Extract the (X, Y) coordinate from the center of the cell holding the provided text.  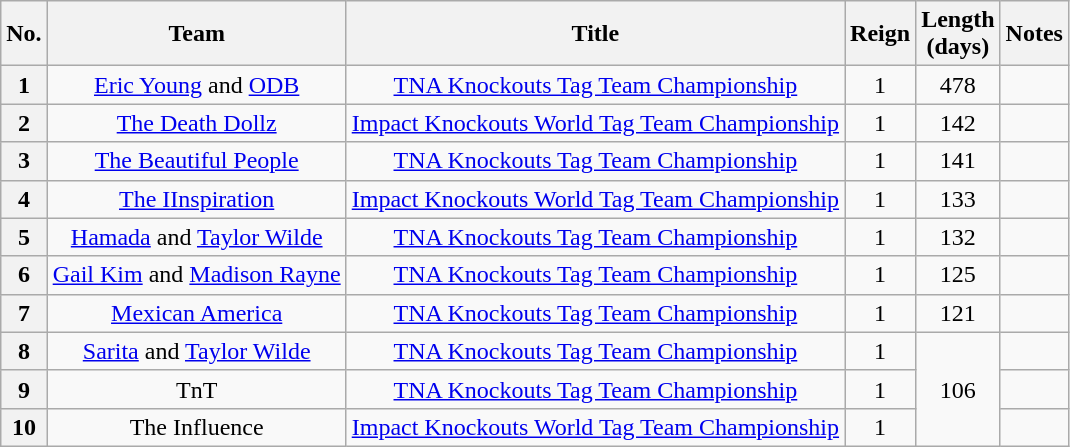
Sarita and Taylor Wilde (196, 351)
Eric Young and ODB (196, 85)
2 (24, 123)
Notes (1034, 34)
9 (24, 389)
4 (24, 199)
No. (24, 34)
Hamada and Taylor Wilde (196, 237)
Mexican America (196, 313)
141 (958, 161)
3 (24, 161)
Gail Kim and Madison Rayne (196, 275)
Reign (880, 34)
8 (24, 351)
The Influence (196, 427)
142 (958, 123)
6 (24, 275)
TnT (196, 389)
7 (24, 313)
133 (958, 199)
125 (958, 275)
The Beautiful People (196, 161)
5 (24, 237)
The IInspiration (196, 199)
The Death Dollz (196, 123)
121 (958, 313)
106 (958, 389)
Length(days) (958, 34)
Team (196, 34)
Title (595, 34)
10 (24, 427)
132 (958, 237)
478 (958, 85)
